Determine the (X, Y) coordinate at the center of the cell enclosing the given text.  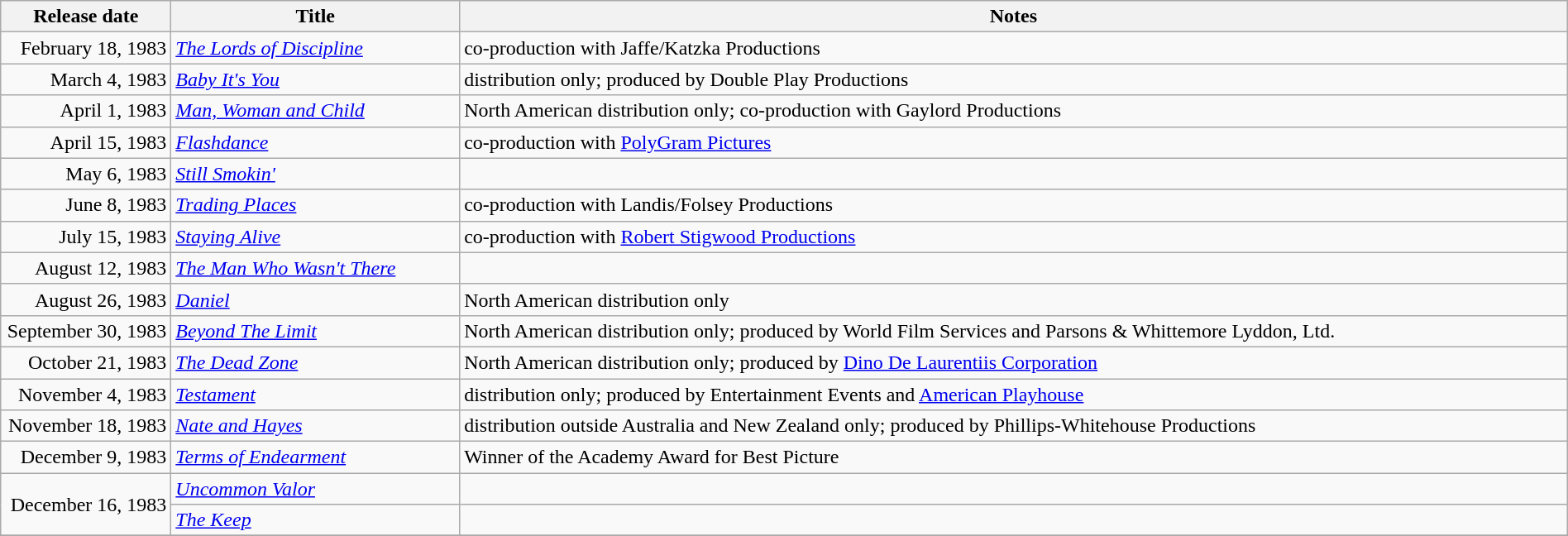
Staying Alive (316, 237)
August 12, 1983 (86, 268)
distribution outside Australia and New Zealand only; produced by Phillips-Whitehouse Productions (1014, 426)
The Keep (316, 520)
North American distribution only; produced by World Film Services and Parsons & Whittemore Lyddon, Ltd. (1014, 331)
Trading Places (316, 205)
Winner of the Academy Award for Best Picture (1014, 457)
Nate and Hayes (316, 426)
North American distribution only; produced by Dino De Laurentiis Corporation (1014, 362)
Uncommon Valor (316, 489)
November 18, 1983 (86, 426)
co-production with Landis/Folsey Productions (1014, 205)
North American distribution only (1014, 299)
August 26, 1983 (86, 299)
Baby It's You (316, 79)
May 6, 1983 (86, 174)
September 30, 1983 (86, 331)
Daniel (316, 299)
Still Smokin' (316, 174)
December 16, 1983 (86, 505)
March 4, 1983 (86, 79)
Testament (316, 395)
Release date (86, 17)
Title (316, 17)
distribution only; produced by Double Play Productions (1014, 79)
The Dead Zone (316, 362)
distribution only; produced by Entertainment Events and American Playhouse (1014, 395)
Flashdance (316, 142)
November 4, 1983 (86, 395)
December 9, 1983 (86, 457)
The Man Who Wasn't There (316, 268)
Man, Woman and Child (316, 111)
July 15, 1983 (86, 237)
February 18, 1983 (86, 48)
co-production with Robert Stigwood Productions (1014, 237)
April 15, 1983 (86, 142)
October 21, 1983 (86, 362)
co-production with PolyGram Pictures (1014, 142)
co-production with Jaffe/Katzka Productions (1014, 48)
Notes (1014, 17)
April 1, 1983 (86, 111)
Beyond The Limit (316, 331)
The Lords of Discipline (316, 48)
Terms of Endearment (316, 457)
North American distribution only; co-production with Gaylord Productions (1014, 111)
June 8, 1983 (86, 205)
